Search for the cell housing the specified text and yield its [x, y] center coordinate. 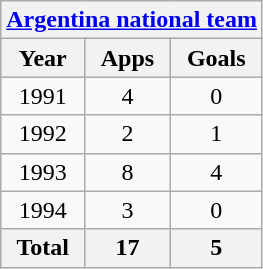
1991 [43, 96]
5 [216, 248]
1 [216, 134]
2 [128, 134]
8 [128, 172]
17 [128, 248]
Goals [216, 58]
Argentina national team [132, 20]
Year [43, 58]
1992 [43, 134]
3 [128, 210]
Apps [128, 58]
1993 [43, 172]
Total [43, 248]
1994 [43, 210]
